Provide the (X, Y) coordinate of the cell's center where the given text is located.  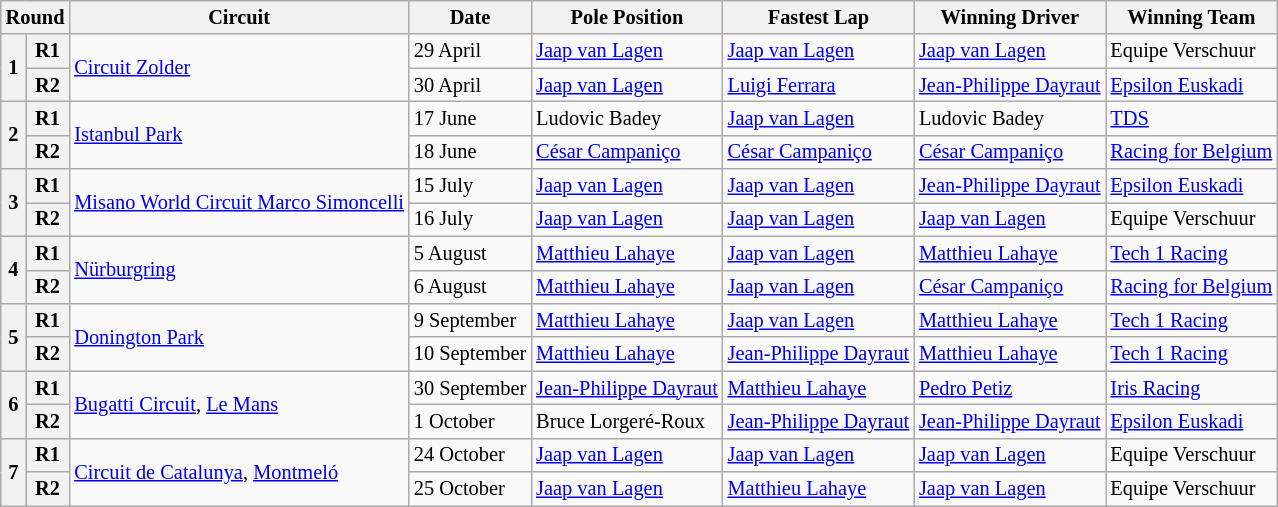
Circuit de Catalunya, Montmeló (239, 472)
Circuit Zolder (239, 68)
Date (470, 17)
6 (14, 404)
Nürburgring (239, 270)
6 August (470, 287)
Winning Team (1192, 17)
30 September (470, 388)
Donington Park (239, 336)
Pedro Petiz (1010, 388)
1 (14, 68)
Round (36, 17)
TDS (1192, 118)
Iris Racing (1192, 388)
25 October (470, 489)
1 October (470, 421)
16 July (470, 219)
Pole Position (626, 17)
15 July (470, 186)
17 June (470, 118)
Misano World Circuit Marco Simoncelli (239, 202)
Istanbul Park (239, 134)
2 (14, 134)
29 April (470, 51)
Bruce Lorgeré-Roux (626, 421)
5 (14, 336)
Winning Driver (1010, 17)
Circuit (239, 17)
7 (14, 472)
Bugatti Circuit, Le Mans (239, 404)
Luigi Ferrara (818, 85)
30 April (470, 85)
Fastest Lap (818, 17)
4 (14, 270)
3 (14, 202)
18 June (470, 152)
5 August (470, 253)
10 September (470, 354)
24 October (470, 455)
9 September (470, 320)
